Detect which cell encompasses the target text, then output its [x, y] center coordinate. 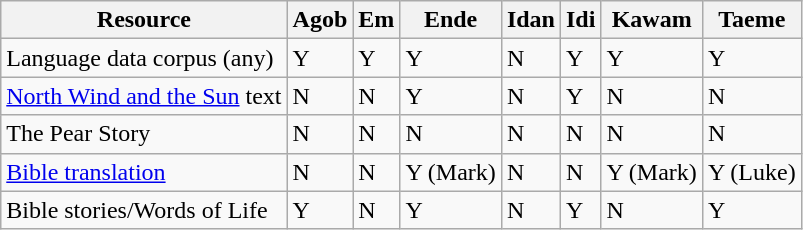
Resource [144, 20]
Bible translation [144, 172]
Ende [450, 20]
Idan [530, 20]
Taeme [752, 20]
Em [376, 20]
Agob [320, 20]
Bible stories/Words of Life [144, 210]
North Wind and the Sun text [144, 96]
Idi [580, 20]
Language data corpus (any) [144, 58]
Y (Luke) [752, 172]
The Pear Story [144, 134]
Kawam [652, 20]
